Locate the cell with the specified text and output its (x, y) center coordinate. 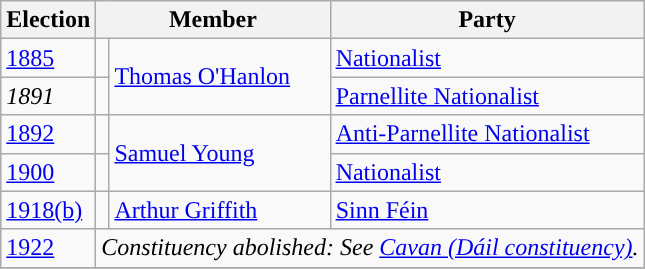
Sinn Féin (487, 210)
Anti-Parnellite Nationalist (487, 134)
Samuel Young (220, 153)
1892 (48, 134)
1918(b) (48, 210)
1900 (48, 172)
Election (48, 20)
Constituency abolished: See Cavan (Dáil constituency). (370, 248)
1885 (48, 58)
1891 (48, 96)
1922 (48, 248)
Parnellite Nationalist (487, 96)
Member (213, 20)
Party (487, 20)
Arthur Griffith (220, 210)
Thomas O'Hanlon (220, 77)
